Capture the cell that displays the provided text and extract its [x, y] central coordinate. 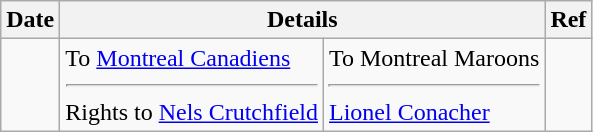
Ref [568, 20]
To Montreal Canadiens Rights to Nels Crutchfield [192, 85]
Date [30, 20]
To Montreal MaroonsLionel Conacher [434, 85]
Details [302, 20]
